Return the (X, Y) coordinate for the center point of the cell that contains the specified text.  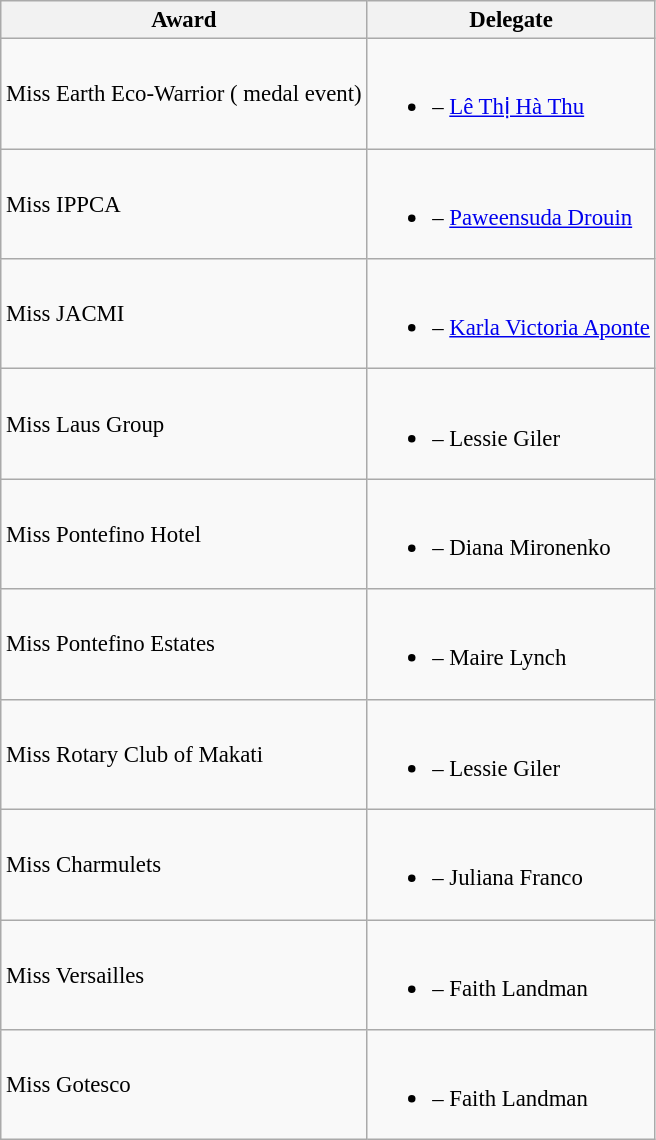
Delegate (511, 20)
Miss IPPCA (184, 204)
Miss Charmulets (184, 865)
– Paweensuda Drouin (511, 204)
Miss Versailles (184, 975)
– Lê Thị Hà Thu (511, 94)
– Maire Lynch (511, 644)
Miss Gotesco (184, 1085)
Award (184, 20)
Miss Pontefino Estates (184, 644)
Miss Laus Group (184, 424)
– Diana Mironenko (511, 534)
Miss Rotary Club of Makati (184, 754)
Miss Earth Eco-Warrior ( medal event) (184, 94)
Miss Pontefino Hotel (184, 534)
– Juliana Franco (511, 865)
Miss JACMI (184, 314)
– Karla Victoria Aponte (511, 314)
